Return (x, y) of the center of cell containing provided text 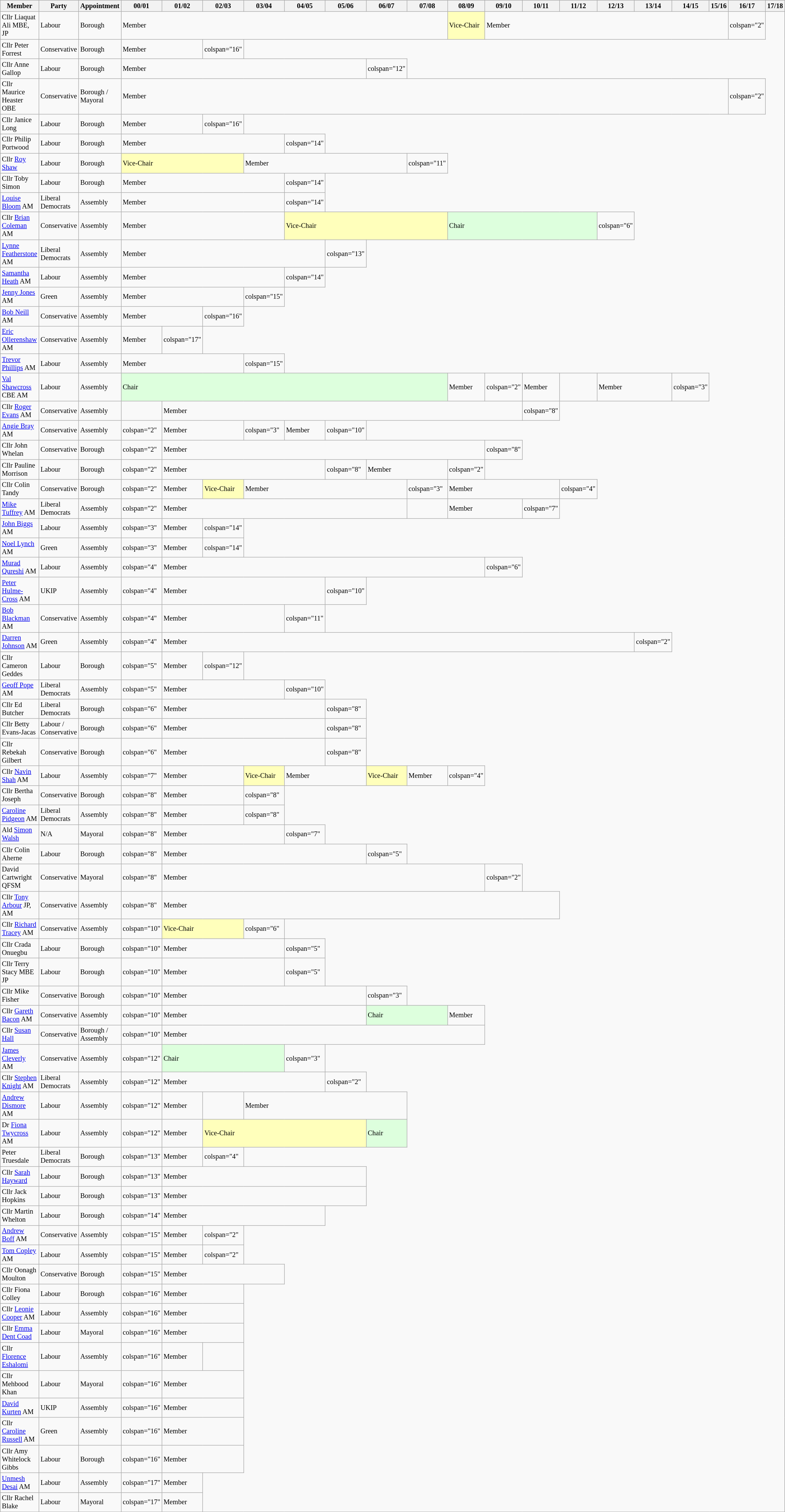
Cllr Liaquat Ali MBE, JP (20, 25)
Cllr Caroline Russell AM (20, 1431)
Labour / Conservative (59, 728)
Samantha Heath AM (20, 277)
Cllr Emma Dent Coad (20, 1333)
Cllr Roger Evans AM (20, 411)
01/02 (182, 6)
17/18 (775, 6)
Val Shawcross CBE AM (20, 387)
Geoff Pope AM (20, 689)
Cllr Anne Gallop (20, 68)
Cllr Peter Forrest (20, 49)
Cllr Ed Butcher (20, 709)
Cllr Florence Eshalomi (20, 1356)
08/09 (466, 6)
Cllr Toby Simon (20, 183)
Cllr Betty Evans-Jacas (20, 728)
11/12 (578, 6)
04/05 (305, 6)
Noel Lynch AM (20, 548)
Tom Copley AM (20, 1255)
13/14 (653, 6)
Darren Johnson AM (20, 642)
James Cleverly AM (20, 1058)
Cllr Philip Portwood (20, 143)
Bob Blackman AM (20, 618)
Cllr Mehbood Khan (20, 1384)
Cllr Cameron Geddes (20, 666)
15/16 (719, 6)
Cllr Colin Tandy (20, 489)
Cllr Oonagh Moulton (20, 1274)
Party (59, 6)
14/15 (690, 6)
Cllr Leonie Cooper AM (20, 1313)
10/11 (541, 6)
Bob Neill AM (20, 316)
Cllr Janice Long (20, 124)
Cllr Stephen Knight AM (20, 1082)
John Biggs AM (20, 528)
00/01 (141, 6)
05/06 (346, 6)
Jenny Jones AM (20, 297)
Cllr Richard Tracey AM (20, 929)
Borough / Mayoral (100, 96)
N/A (59, 834)
Cllr John Whelan (20, 450)
Borough / Assembly (100, 1035)
Murad Qureshi AM (20, 567)
Cllr Sarah Hayward (20, 1176)
Cllr Mike Fisher (20, 996)
Cllr Jack Hopkins (20, 1196)
Cllr Amy Whitelock Gibbs (20, 1459)
Cllr Pauline Morrison (20, 469)
03/04 (264, 6)
Cllr Rebekah Gilbert (20, 752)
06/07 (386, 6)
Cllr Tony Arbour JP, AM (20, 905)
02/03 (223, 6)
Peter Truesdale (20, 1157)
16/17 (747, 6)
Cllr Terry Stacy MBE JP (20, 972)
07/08 (427, 6)
Andrew Boff AM (20, 1235)
12/13 (616, 6)
Andrew Dismore AM (20, 1105)
David Kurten AM (20, 1408)
Cllr Roy Shaw (20, 163)
Eric Ollerenshaw AM (20, 340)
Cllr Navin Shah AM (20, 775)
Lynne Featherstone AM (20, 254)
Cllr Crada Onuegbu (20, 948)
Cllr Gareth Bacon AM (20, 1015)
Cllr Susan Hall (20, 1035)
Cllr Maurice Heaster OBE (20, 96)
Cllr Martin Whelton (20, 1215)
Trevor Phillips AM (20, 364)
Angie Bray AM (20, 430)
09/10 (504, 6)
Cllr Bertha Joseph (20, 795)
Cllr Rachel Blake (20, 1502)
Caroline Pidgeon AM (20, 815)
Ald Simon Walsh (20, 834)
Peter Hulme-Cross AM (20, 591)
Unmesh Desai AM (20, 1482)
Cllr Brian Coleman AM (20, 226)
Dr Fiona Twycross AM (20, 1133)
Louise Bloom AM (20, 202)
David Cartwright QFSM (20, 878)
Cllr Fiona Colley (20, 1294)
Appointment (100, 6)
Cllr Colin Aherne (20, 854)
Mike Tuffrey AM (20, 508)
